Output the [X, Y] coordinate of the center of the cell containing the given text.  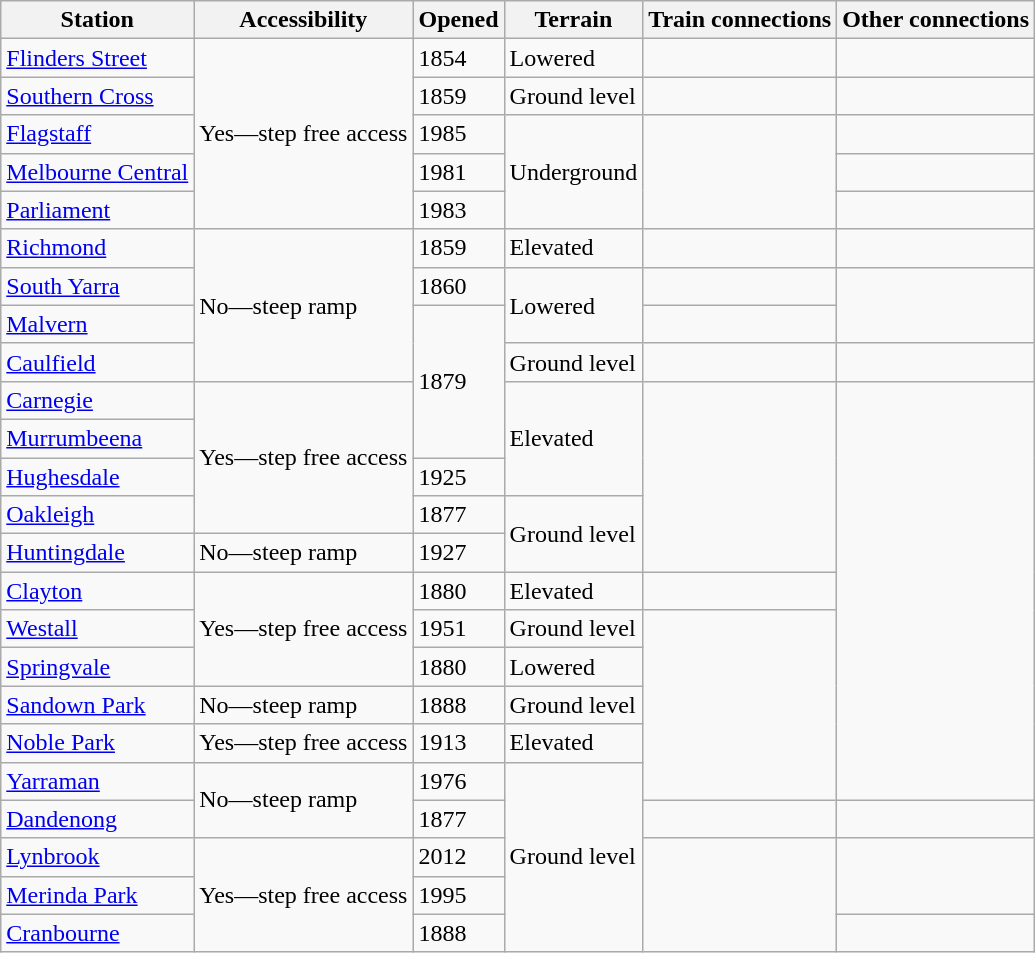
Malvern [98, 324]
1976 [458, 781]
Clayton [98, 591]
Hughesdale [98, 477]
Other connections [936, 20]
1860 [458, 286]
Noble Park [98, 743]
Lynbrook [98, 857]
Sandown Park [98, 705]
1927 [458, 553]
Flinders Street [98, 58]
1951 [458, 629]
Carnegie [98, 400]
1879 [458, 381]
1985 [458, 134]
Station [98, 20]
1913 [458, 743]
Accessibility [304, 20]
Murrumbeena [98, 438]
1983 [458, 210]
Opened [458, 20]
Train connections [740, 20]
Southern Cross [98, 96]
Oakleigh [98, 515]
1925 [458, 477]
Yarraman [98, 781]
1995 [458, 895]
Merinda Park [98, 895]
South Yarra [98, 286]
Cranbourne [98, 933]
Flagstaff [98, 134]
Dandenong [98, 819]
Melbourne Central [98, 172]
Springvale [98, 667]
Huntingdale [98, 553]
Westall [98, 629]
Richmond [98, 248]
Terrain [574, 20]
Caulfield [98, 362]
1854 [458, 58]
Parliament [98, 210]
2012 [458, 857]
1981 [458, 172]
Underground [574, 172]
